Search for the cell housing the specified text and yield its (X, Y) center coordinate. 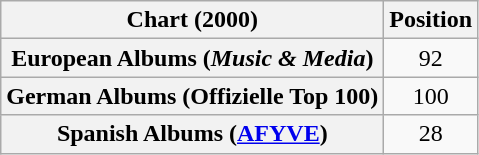
German Albums (Offizielle Top 100) (192, 96)
28 (431, 134)
Chart (2000) (192, 20)
Spanish Albums (AFYVE) (192, 134)
European Albums (Music & Media) (192, 58)
100 (431, 96)
Position (431, 20)
92 (431, 58)
